Extract the [X, Y] coordinate from the center of the cell holding the provided text.  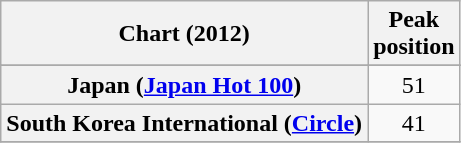
41 [414, 123]
Peakposition [414, 34]
Japan (Japan Hot 100) [184, 85]
South Korea International (Circle) [184, 123]
51 [414, 85]
Chart (2012) [184, 34]
